Capture the cell that displays the provided text and extract its (x, y) central coordinate. 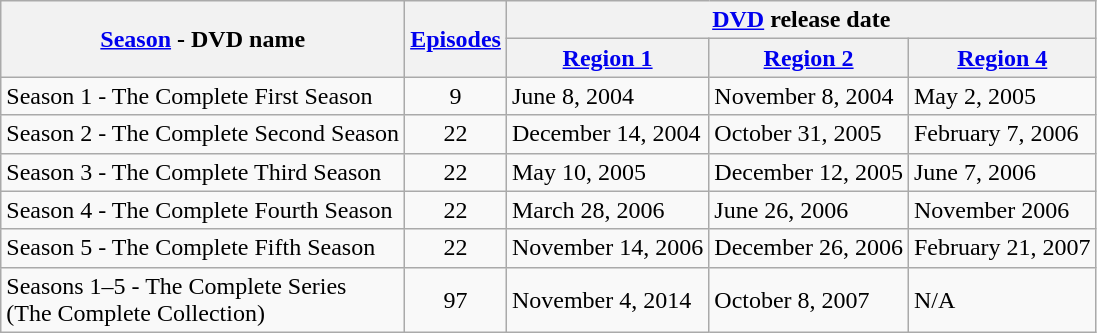
October 31, 2005 (809, 134)
Episodes (456, 39)
December 26, 2006 (809, 248)
December 14, 2004 (607, 134)
Season 3 - The Complete Third Season (203, 172)
May 2, 2005 (1002, 96)
Season 5 - The Complete Fifth Season (203, 248)
DVD release date (801, 20)
December 12, 2005 (809, 172)
November 2006 (1002, 210)
Season - DVD name (203, 39)
June 26, 2006 (809, 210)
November 4, 2014 (607, 300)
May 10, 2005 (607, 172)
February 7, 2006 (1002, 134)
March 28, 2006 (607, 210)
October 8, 2007 (809, 300)
Season 4 - The Complete Fourth Season (203, 210)
9 (456, 96)
Region 1 (607, 58)
Region 4 (1002, 58)
June 8, 2004 (607, 96)
97 (456, 300)
February 21, 2007 (1002, 248)
Seasons 1–5 - The Complete Series(The Complete Collection) (203, 300)
Season 1 - The Complete First Season (203, 96)
November 8, 2004 (809, 96)
November 14, 2006 (607, 248)
Season 2 - The Complete Second Season (203, 134)
Region 2 (809, 58)
N/A (1002, 300)
June 7, 2006 (1002, 172)
